Search for the cell housing the specified text and yield its (x, y) center coordinate. 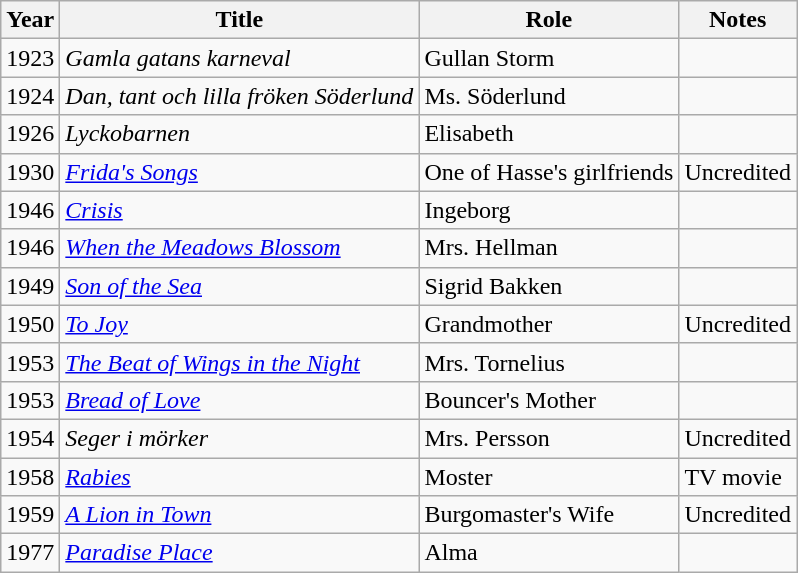
Frida's Songs (240, 172)
Bouncer's Mother (549, 400)
Burgomaster's Wife (549, 515)
Sigrid Bakken (549, 286)
Title (240, 20)
Mrs. Hellman (549, 248)
Seger i mörker (240, 438)
1949 (30, 286)
1923 (30, 58)
To Joy (240, 324)
Moster (549, 477)
Mrs. Tornelius (549, 362)
1954 (30, 438)
Notes (738, 20)
When the Meadows Blossom (240, 248)
1950 (30, 324)
1958 (30, 477)
Gullan Storm (549, 58)
Son of the Sea (240, 286)
Lyckobarnen (240, 134)
Bread of Love (240, 400)
Crisis (240, 210)
Grandmother (549, 324)
Alma (549, 553)
Mrs. Persson (549, 438)
1926 (30, 134)
One of Hasse's girlfriends (549, 172)
1959 (30, 515)
Year (30, 20)
Gamla gatans karneval (240, 58)
Paradise Place (240, 553)
Ms. Söderlund (549, 96)
Ingeborg (549, 210)
Elisabeth (549, 134)
Rabies (240, 477)
Role (549, 20)
1930 (30, 172)
The Beat of Wings in the Night (240, 362)
TV movie (738, 477)
1924 (30, 96)
Dan, tant och lilla fröken Söderlund (240, 96)
A Lion in Town (240, 515)
1977 (30, 553)
